Find where the given text appears and provide that cell's center as [x, y] coordinate. 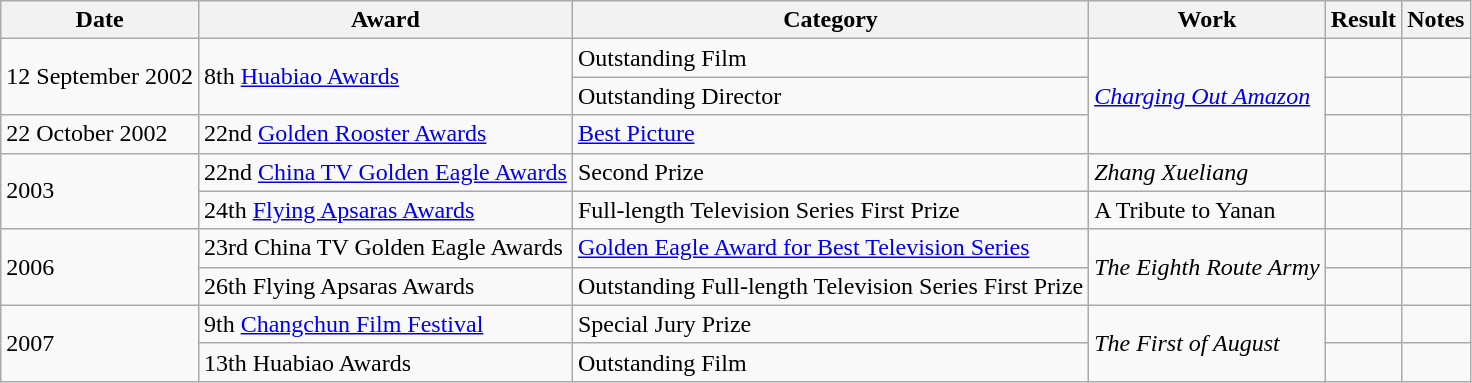
Award [385, 20]
Outstanding Full-length Television Series First Prize [830, 286]
13th Huabiao Awards [385, 362]
Category [830, 20]
2007 [100, 343]
Best Picture [830, 134]
23rd China TV Golden Eagle Awards [385, 248]
Special Jury Prize [830, 324]
Notes [1436, 20]
The First of August [1208, 343]
Golden Eagle Award for Best Television Series [830, 248]
9th Changchun Film Festival [385, 324]
Second Prize [830, 172]
Work [1208, 20]
12 September 2002 [100, 77]
22 October 2002 [100, 134]
26th Flying Apsaras Awards [385, 286]
8th Huabiao Awards [385, 77]
A Tribute to Yanan [1208, 210]
Full-length Television Series First Prize [830, 210]
Charging Out Amazon [1208, 96]
22nd China TV Golden Eagle Awards [385, 172]
Date [100, 20]
Result [1363, 20]
Zhang Xueliang [1208, 172]
2006 [100, 267]
Outstanding Director [830, 96]
22nd Golden Rooster Awards [385, 134]
2003 [100, 191]
The Eighth Route Army [1208, 267]
24th Flying Apsaras Awards [385, 210]
